Provide the [x, y] coordinate of the cell's center where the given text is located.  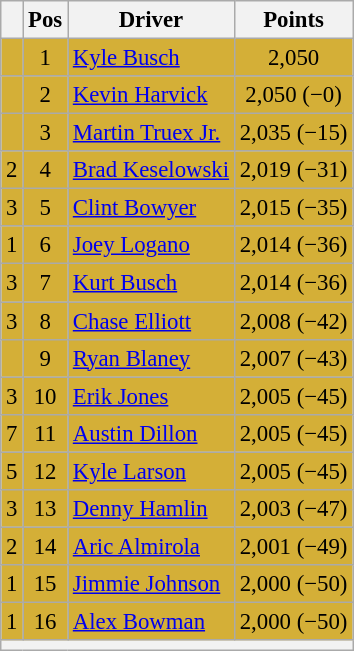
2,007 (−43) [293, 358]
2,035 (−15) [293, 133]
Denny Hamlin [152, 509]
Kurt Busch [152, 283]
Clint Bowyer [152, 208]
Chase Elliott [152, 321]
Jimmie Johnson [152, 584]
2,050 (−0) [293, 95]
Kevin Harvick [152, 95]
2,008 (−42) [293, 321]
10 [46, 396]
2,015 (−35) [293, 208]
Martin Truex Jr. [152, 133]
12 [46, 471]
4 [46, 170]
Austin Dillon [152, 433]
Pos [46, 20]
Points [293, 20]
Erik Jones [152, 396]
Kyle Busch [152, 58]
Kyle Larson [152, 471]
Ryan Blaney [152, 358]
15 [46, 584]
Alex Bowman [152, 621]
Driver [152, 20]
16 [46, 621]
Brad Keselowski [152, 170]
2,003 (−47) [293, 509]
11 [46, 433]
6 [46, 245]
2,001 (−49) [293, 546]
8 [46, 321]
14 [46, 546]
2,050 [293, 58]
Joey Logano [152, 245]
2,019 (−31) [293, 170]
9 [46, 358]
Aric Almirola [152, 546]
13 [46, 509]
